Identify which cell holds the provided text, then report its [X, Y] central coordinate. 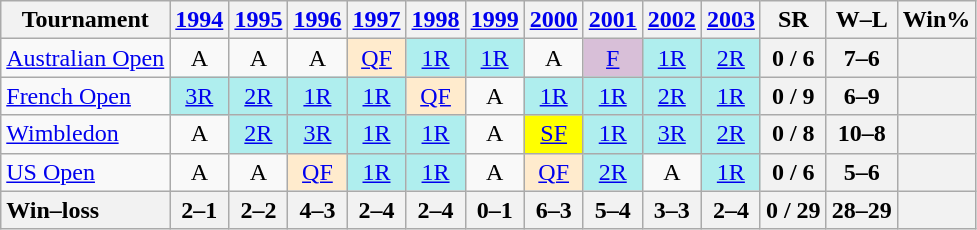
Australian Open [86, 58]
2003 [730, 20]
1999 [494, 20]
Win% [936, 20]
2–2 [258, 210]
SF [554, 134]
0 / 9 [793, 96]
0 / 29 [793, 210]
2–1 [200, 210]
French Open [86, 96]
F [612, 58]
1994 [200, 20]
1998 [436, 20]
2002 [672, 20]
Wimbledon [86, 134]
28–29 [862, 210]
2000 [554, 20]
0–1 [494, 210]
6–9 [862, 96]
1995 [258, 20]
3–3 [672, 210]
7–6 [862, 58]
1997 [376, 20]
SR [793, 20]
4–3 [318, 210]
US Open [86, 172]
6–3 [554, 210]
10–8 [862, 134]
W–L [862, 20]
Tournament [86, 20]
Win–loss [86, 210]
5–6 [862, 172]
5–4 [612, 210]
0 / 8 [793, 134]
2001 [612, 20]
1996 [318, 20]
